Identify which cell holds the provided text, then report its [x, y] central coordinate. 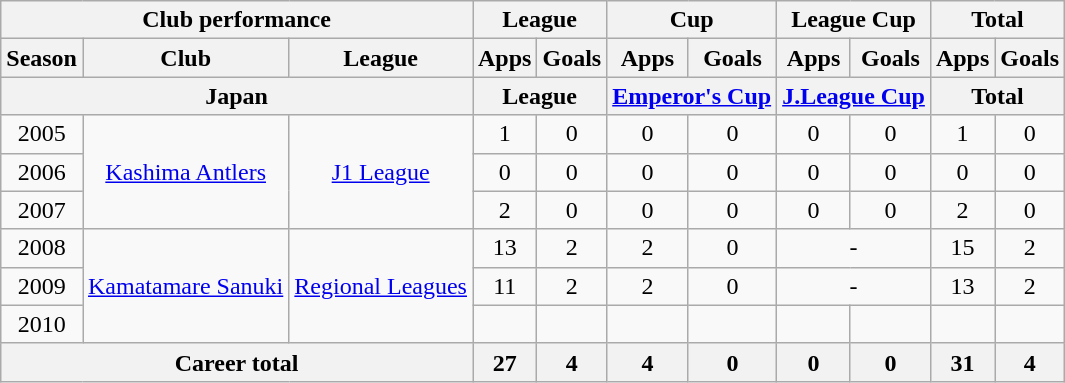
31 [962, 362]
J1 League [381, 172]
Kamatamare Sanuki [185, 286]
Season [42, 58]
Club performance [237, 20]
J.League Cup [854, 96]
11 [504, 286]
League Cup [854, 20]
Kashima Antlers [185, 172]
Regional Leagues [381, 286]
Cup [692, 20]
15 [962, 248]
Club [185, 58]
2005 [42, 134]
27 [504, 362]
2006 [42, 172]
Career total [237, 362]
2007 [42, 210]
2008 [42, 248]
2009 [42, 286]
Emperor's Cup [692, 96]
2010 [42, 324]
Japan [237, 96]
